From the cell containing the given text, extract its center point as (X, Y) coordinate. 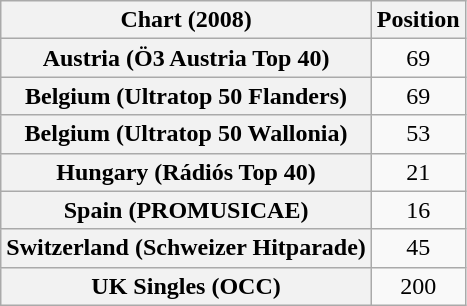
53 (418, 134)
Position (418, 20)
UK Singles (OCC) (186, 286)
Switzerland (Schweizer Hitparade) (186, 248)
45 (418, 248)
21 (418, 172)
Hungary (Rádiós Top 40) (186, 172)
Belgium (Ultratop 50 Wallonia) (186, 134)
200 (418, 286)
Spain (PROMUSICAE) (186, 210)
Austria (Ö3 Austria Top 40) (186, 58)
16 (418, 210)
Chart (2008) (186, 20)
Belgium (Ultratop 50 Flanders) (186, 96)
